Return [x, y] of the center of cell containing provided text 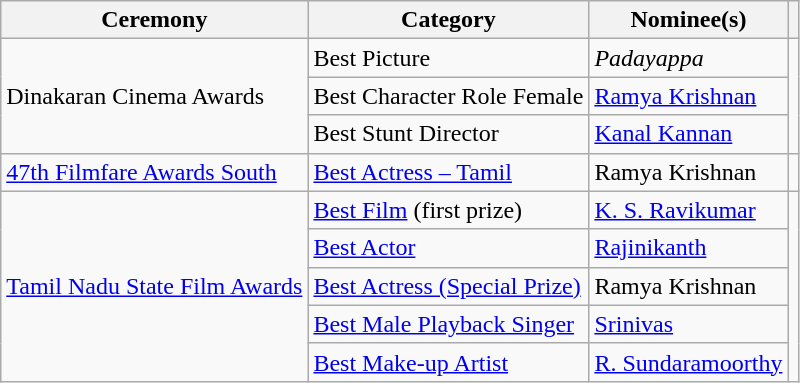
Ceremony [154, 20]
47th Filmfare Awards South [154, 172]
Dinakaran Cinema Awards [154, 96]
Category [448, 20]
Kanal Kannan [688, 134]
Rajinikanth [688, 248]
K. S. Ravikumar [688, 210]
Best Actor [448, 248]
Best Actress (Special Prize) [448, 286]
Nominee(s) [688, 20]
Best Male Playback Singer [448, 324]
Tamil Nadu State Film Awards [154, 286]
Best Actress – Tamil [448, 172]
R. Sundaramoorthy [688, 362]
Padayappa [688, 58]
Best Film (first prize) [448, 210]
Best Picture [448, 58]
Best Character Role Female [448, 96]
Best Make-up Artist [448, 362]
Best Stunt Director [448, 134]
Srinivas [688, 324]
